Pinpoint the cell where the given text exists, returning its [X, Y] midpoint coordinate. 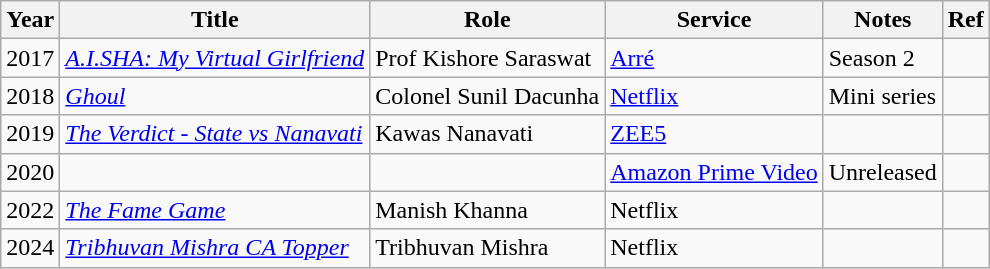
Arré [714, 58]
Colonel Sunil Dacunha [488, 96]
2017 [30, 58]
Prof Kishore Saraswat [488, 58]
Tribhuvan Mishra [488, 248]
Role [488, 20]
Amazon Prime Video [714, 172]
2019 [30, 134]
Kawas Nanavati [488, 134]
The Verdict - State vs Nanavati [215, 134]
2020 [30, 172]
ZEE5 [714, 134]
2022 [30, 210]
Year [30, 20]
Season 2 [882, 58]
Notes [882, 20]
Service [714, 20]
Ghoul [215, 96]
Mini series [882, 96]
Manish Khanna [488, 210]
Unreleased [882, 172]
2024 [30, 248]
Title [215, 20]
2018 [30, 96]
A.I.SHA: My Virtual Girlfriend [215, 58]
The Fame Game [215, 210]
Ref [966, 20]
Tribhuvan Mishra CA Topper [215, 248]
